Locate the cell with the specified text and output its [X, Y] center coordinate. 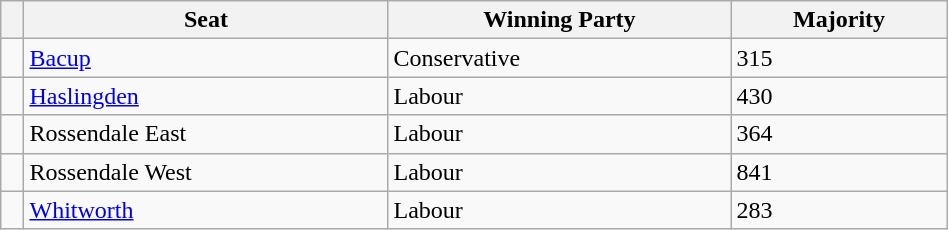
Rossendale West [206, 172]
Conservative [560, 58]
841 [839, 172]
Rossendale East [206, 134]
364 [839, 134]
Seat [206, 20]
430 [839, 96]
315 [839, 58]
283 [839, 210]
Haslingden [206, 96]
Winning Party [560, 20]
Whitworth [206, 210]
Bacup [206, 58]
Majority [839, 20]
